Output the (X, Y) coordinate of the center of the cell containing the given text.  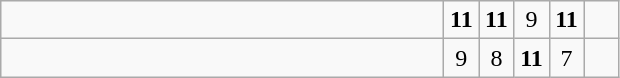
8 (496, 58)
7 (566, 58)
